Capture the cell that displays the provided text and extract its [x, y] central coordinate. 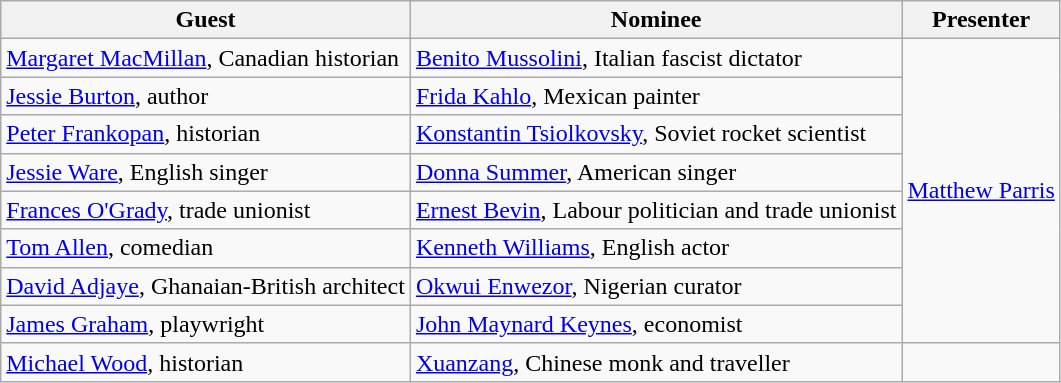
Ernest Bevin, Labour politician and trade unionist [656, 210]
Michael Wood, historian [206, 362]
Matthew Parris [981, 191]
Margaret MacMillan, Canadian historian [206, 58]
Okwui Enwezor, Nigerian curator [656, 286]
Nominee [656, 20]
Frances O'Grady, trade unionist [206, 210]
Benito Mussolini, Italian fascist dictator [656, 58]
Jessie Ware, English singer [206, 172]
Frida Kahlo, Mexican painter [656, 96]
James Graham, playwright [206, 324]
David Adjaye, Ghanaian-British architect [206, 286]
Jessie Burton, author [206, 96]
Tom Allen, comedian [206, 248]
John Maynard Keynes, economist [656, 324]
Peter Frankopan, historian [206, 134]
Guest [206, 20]
Xuanzang, Chinese monk and traveller [656, 362]
Donna Summer, American singer [656, 172]
Kenneth Williams, English actor [656, 248]
Konstantin Tsiolkovsky, Soviet rocket scientist [656, 134]
Presenter [981, 20]
